Detect which cell encompasses the target text, then output its (x, y) center coordinate. 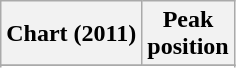
Peakposition (188, 34)
Chart (2011) (72, 34)
